Search for the cell housing the specified text and yield its [x, y] center coordinate. 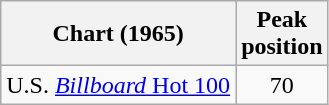
Peakposition [282, 34]
U.S. Billboard Hot 100 [118, 85]
Chart (1965) [118, 34]
70 [282, 85]
